Extract the [X, Y] coordinate from the center of the cell holding the provided text.  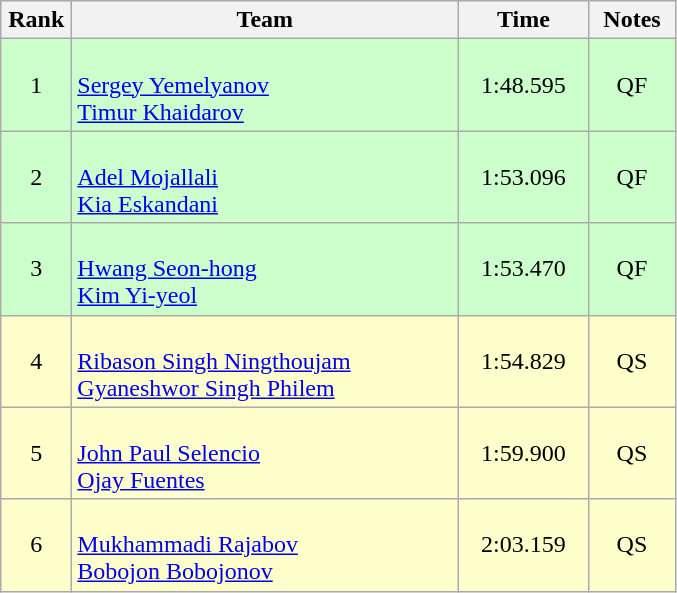
3 [36, 269]
Ribason Singh NingthoujamGyaneshwor Singh Philem [265, 361]
1:54.829 [524, 361]
Notes [632, 20]
1:53.470 [524, 269]
Adel MojallaliKia Eskandani [265, 177]
Mukhammadi RajabovBobojon Bobojonov [265, 545]
6 [36, 545]
1:48.595 [524, 85]
1:53.096 [524, 177]
Hwang Seon-hongKim Yi-yeol [265, 269]
5 [36, 453]
2 [36, 177]
Rank [36, 20]
John Paul SelencioOjay Fuentes [265, 453]
4 [36, 361]
1 [36, 85]
Team [265, 20]
1:59.900 [524, 453]
Sergey YemelyanovTimur Khaidarov [265, 85]
Time [524, 20]
2:03.159 [524, 545]
